Identify which cell holds the provided text, then report its [X, Y] central coordinate. 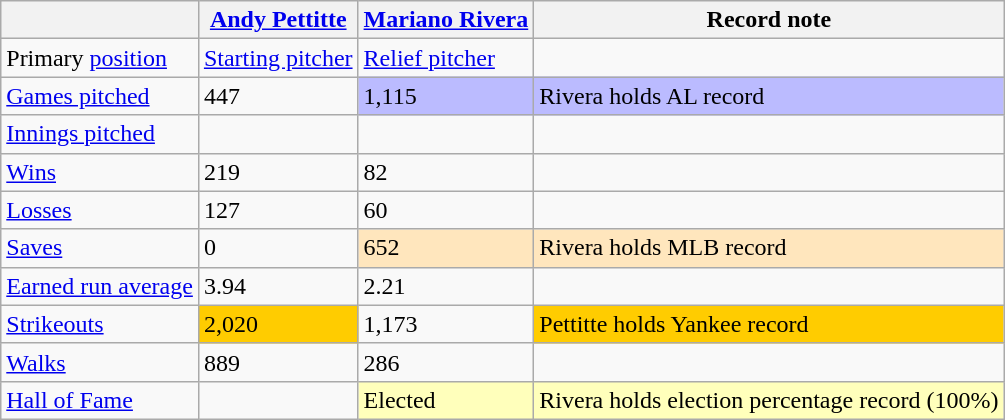
Mariano Rivera [446, 20]
Starting pitcher [278, 58]
Wins [100, 172]
Earned run average [100, 286]
Games pitched [100, 96]
82 [446, 172]
Innings pitched [100, 134]
Walks [100, 362]
Hall of Fame [100, 400]
Rivera holds AL record [769, 96]
652 [446, 248]
1,173 [446, 324]
60 [446, 210]
2.21 [446, 286]
Record note [769, 20]
889 [278, 362]
127 [278, 210]
Relief pitcher [446, 58]
Rivera holds election percentage record (100%) [769, 400]
Rivera holds MLB record [769, 248]
Primary position [100, 58]
Strikeouts [100, 324]
219 [278, 172]
Losses [100, 210]
Andy Pettitte [278, 20]
447 [278, 96]
Pettitte holds Yankee record [769, 324]
1,115 [446, 96]
286 [446, 362]
0 [278, 248]
Saves [100, 248]
Elected [446, 400]
3.94 [278, 286]
2,020 [278, 324]
